Identify which cell holds the provided text, then report its (x, y) central coordinate. 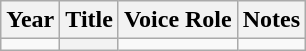
Notes (271, 20)
Year (30, 20)
Title (90, 20)
Voice Role (178, 20)
